Determine the [x, y] coordinate at the center of the cell enclosing the given text.  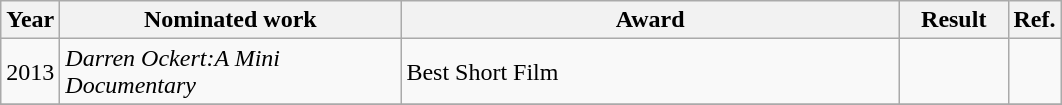
2013 [30, 72]
Darren Ockert:A Mini Documentary [230, 72]
Best Short Film [650, 72]
Result [954, 20]
Year [30, 20]
Award [650, 20]
Ref. [1034, 20]
Nominated work [230, 20]
